For the text-containing cell, return its midpoint in (x, y) coordinate format. 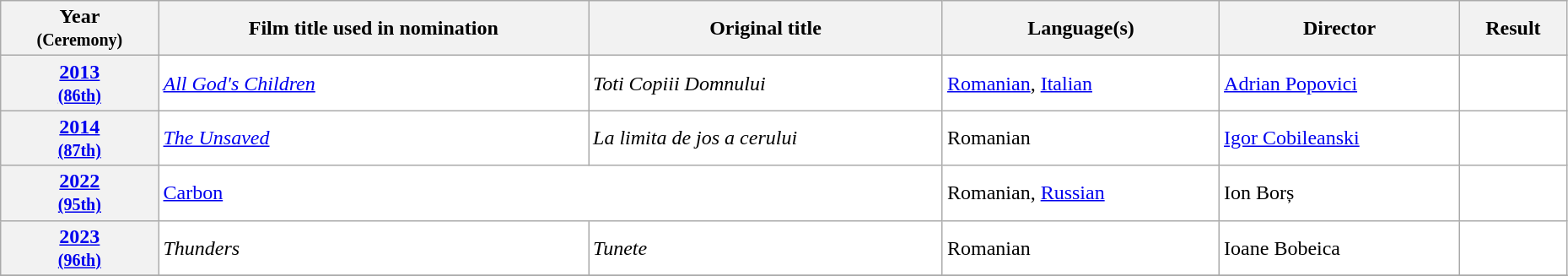
Adrian Popovici (1339, 83)
Ioane Bobeica (1339, 248)
La limita de jos a cerului (766, 138)
Result (1513, 29)
Igor Cobileanski (1339, 138)
Thunders (374, 248)
Original title (766, 29)
Year(Ceremony) (79, 29)
Toti Copiii Domnului (766, 83)
Tunete (766, 248)
All God's Children (374, 83)
Romanian, Italian (1080, 83)
2013(86th) (79, 83)
Director (1339, 29)
Language(s) (1080, 29)
2023(96th) (79, 248)
The Unsaved (374, 138)
Ion Borș (1339, 192)
Romanian, Russian (1080, 192)
2022(95th) (79, 192)
Carbon (550, 192)
Film title used in nomination (374, 29)
2014(87th) (79, 138)
